Identify which cell holds the provided text, then report its (X, Y) central coordinate. 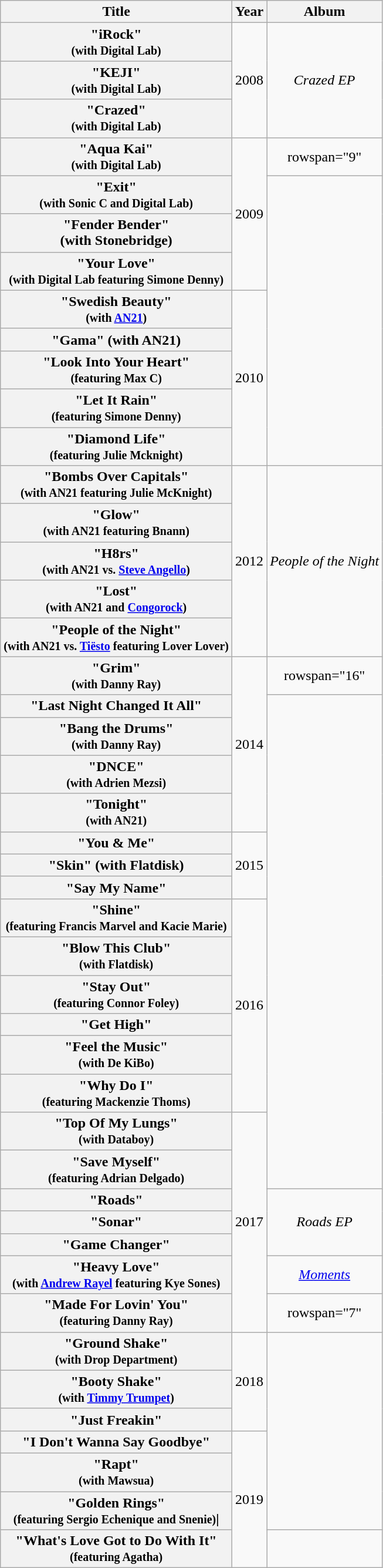
rowspan="7" (325, 1313)
"DNCE"(with Adrien Mezsi) (116, 774)
"Exit"(with Sonic C and Digital Lab) (116, 195)
"Crazed"(with Digital Lab) (116, 119)
2018 (250, 1381)
"I Don't Wanna Say Goodbye" (116, 1442)
Roads EP (325, 1222)
"Feel the Music"(with De KiBo) (116, 1055)
"Fender Bender"(with Stonebridge) (116, 233)
"Say My Name" (116, 887)
2016 (250, 1005)
"H8rs"(with AN21 vs. Steve Angello) (116, 561)
"Get High" (116, 1025)
"Roads" (116, 1200)
2015 (250, 865)
2012 (250, 561)
"Rapt" (with Mawsua) (116, 1472)
"Grim"(with Danny Ray) (116, 675)
Title (116, 12)
"People of the Night"(with AN21 vs. Tiësto featuring Lover Lover) (116, 638)
"Top Of My Lungs"(with Databoy) (116, 1131)
"Golden Rings" (featuring Sergio Echenique and Snenie)| (116, 1510)
"Look Into Your Heart"(featuring Max C) (116, 370)
Album (325, 12)
"Ground Shake" (with Drop Department) (116, 1351)
"Just Freakin" (116, 1419)
"Glow"(with AN21 featuring Bnann) (116, 523)
Year (250, 12)
2008 (250, 80)
People of the Night (325, 561)
"Stay Out"(featuring Connor Foley) (116, 994)
2017 (250, 1222)
"Bang the Drums"(with Danny Ray) (116, 736)
2019 (250, 1499)
2010 (250, 378)
"Gama" (with AN21) (116, 339)
"Blow This Club"(with Flatdisk) (116, 956)
"Last Night Changed It All" (116, 706)
"Skin" (with Flatdisk) (116, 865)
"Swedish Beauty"(with AN21) (116, 309)
"iRock"(with Digital Lab) (116, 42)
"Save Myself"(featuring Adrian Delgado) (116, 1170)
"You & Me" (116, 843)
"Heavy Love"(with Andrew Rayel featuring Kye Sones) (116, 1274)
"KEJI"(with Digital Lab) (116, 80)
Moments (325, 1274)
"Lost"(with AN21 and Congorock) (116, 599)
2009 (250, 214)
"Diamond Life"(featuring Julie Mcknight) (116, 446)
"Aqua Kai"(with Digital Lab) (116, 156)
"What's Love Got to Do With It" (featuring Agatha) (116, 1549)
"Bombs Over Capitals"(with AN21 featuring Julie McKnight) (116, 485)
"Tonight"(with AN21) (116, 813)
"Game Changer" (116, 1244)
"Sonar" (116, 1222)
"Booty Shake" (with Timmy Trumpet) (116, 1389)
rowspan="16" (325, 675)
"Shine"(featuring Francis Marvel and Kacie Marie) (116, 917)
"Your Love"(with Digital Lab featuring Simone Denny) (116, 271)
Crazed EP (325, 80)
"Let It Rain"(featuring Simone Denny) (116, 408)
2014 (250, 744)
"Why Do I"(featuring Mackenzie Thoms) (116, 1093)
rowspan="9" (325, 156)
"Made For Lovin' You"(featuring Danny Ray) (116, 1313)
